Determine the [x, y] coordinate at the center of the cell enclosing the given text.  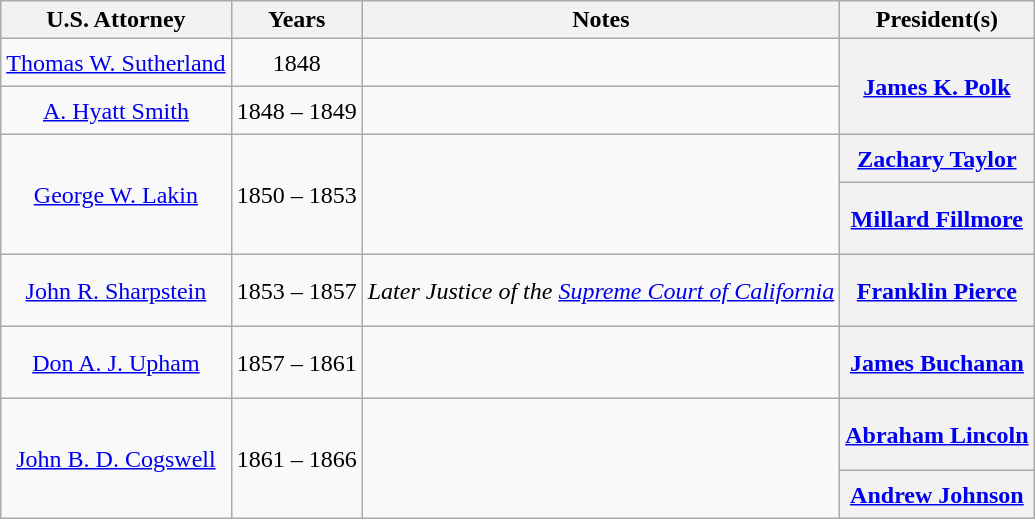
A. Hyatt Smith [116, 111]
1861 – 1866 [296, 459]
Zachary Taylor [937, 159]
1857 – 1861 [296, 363]
Don A. J. Upham [116, 363]
John B. D. Cogswell [116, 459]
Later Justice of the Supreme Court of California [600, 291]
President(s) [937, 20]
1853 – 1857 [296, 291]
Franklin Pierce [937, 291]
U.S. Attorney [116, 20]
Notes [600, 20]
Thomas W. Sutherland [116, 63]
1848 – 1849 [296, 111]
1848 [296, 63]
Millard Fillmore [937, 219]
James Buchanan [937, 363]
Abraham Lincoln [937, 435]
George W. Lakin [116, 195]
John R. Sharpstein [116, 291]
1850 – 1853 [296, 195]
Years [296, 20]
James K. Polk [937, 87]
Andrew Johnson [937, 495]
